Capture the cell that displays the provided text and extract its (X, Y) central coordinate. 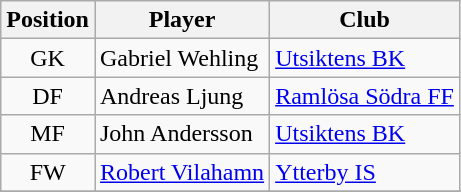
Ramlösa Södra FF (365, 96)
FW (48, 172)
GK (48, 58)
Ytterby IS (365, 172)
Club (365, 20)
Robert Vilahamn (182, 172)
Andreas Ljung (182, 96)
Gabriel Wehling (182, 58)
Position (48, 20)
Player (182, 20)
MF (48, 134)
John Andersson (182, 134)
DF (48, 96)
